Capture the cell that displays the provided text and extract its [x, y] central coordinate. 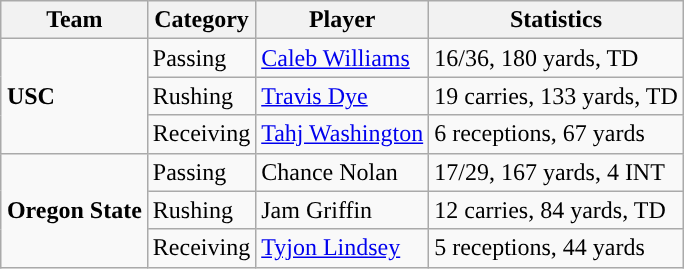
Oregon State [74, 210]
Tyjon Lindsey [342, 248]
Chance Nolan [342, 172]
5 receptions, 44 yards [556, 248]
USC [74, 96]
12 carries, 84 yards, TD [556, 210]
Caleb Williams [342, 58]
19 carries, 133 yards, TD [556, 96]
17/29, 167 yards, 4 INT [556, 172]
Tahj Washington [342, 134]
Player [342, 20]
16/36, 180 yards, TD [556, 58]
Category [201, 20]
6 receptions, 67 yards [556, 134]
Statistics [556, 20]
Jam Griffin [342, 210]
Team [74, 20]
Travis Dye [342, 96]
